Capture the cell that displays the provided text and extract its (X, Y) central coordinate. 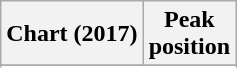
Peak position (189, 34)
Chart (2017) (72, 34)
